For the text-containing cell, return its midpoint in (x, y) coordinate format. 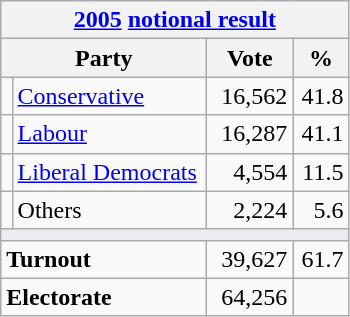
Others (110, 210)
2005 notional result (175, 20)
41.1 (321, 134)
Conservative (110, 96)
64,256 (250, 297)
41.8 (321, 96)
5.6 (321, 210)
16,562 (250, 96)
61.7 (321, 259)
11.5 (321, 172)
Vote (250, 58)
Electorate (104, 297)
Turnout (104, 259)
2,224 (250, 210)
16,287 (250, 134)
4,554 (250, 172)
39,627 (250, 259)
Labour (110, 134)
Party (104, 58)
Liberal Democrats (110, 172)
% (321, 58)
